Pinpoint the cell where the given text exists, returning its [X, Y] midpoint coordinate. 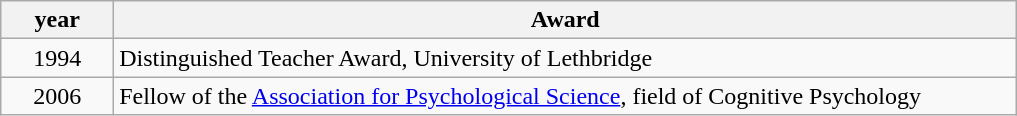
year [58, 20]
Award [566, 20]
Fellow of the Association for Psychological Science, field of Cognitive Psychology [566, 96]
Distinguished Teacher Award, University of Lethbridge [566, 58]
2006 [58, 96]
1994 [58, 58]
